Provide the [x, y] coordinate of the cell's center where the given text is located.  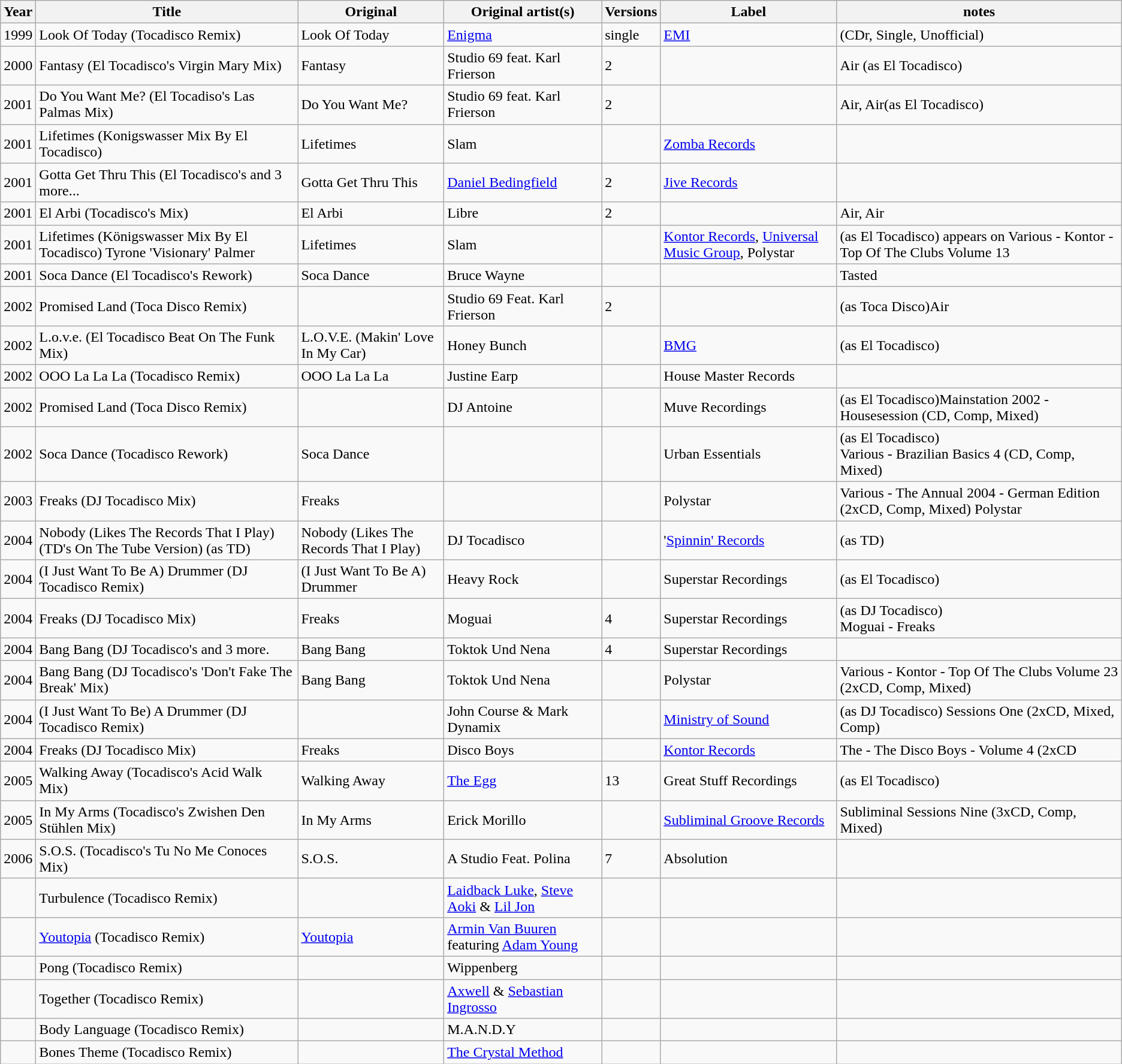
(as El Tocadisco) appears on Various - Kontor - Top Of The Clubs Volume 13 [979, 245]
Heavy Rock [523, 579]
single [631, 35]
A Studio Feat. Polina [523, 858]
Nobody (Likes The Records That I Play) (TD's On The Tube Version) (as TD) [167, 541]
Absolution [749, 858]
House Master Records [749, 376]
L.o.v.e. (El Tocadisco Beat On The Funk Mix) [167, 345]
In My Arms [371, 820]
Moguai [523, 619]
2003 [18, 501]
Youtopia (Tocadisco Remix) [167, 936]
Look Of Today [371, 35]
The - The Disco Boys - Volume 4 (2xCD [979, 750]
Tasted [979, 275]
Libre [523, 213]
Subliminal Groove Records [749, 820]
(as El Tocadisco)Various - Brazilian Basics 4 (CD, Comp, Mixed) [979, 454]
Body Language (Tocadisco Remix) [167, 1030]
(as DJ Tocadisco) Sessions One (2xCD, Mixed, Comp) [979, 719]
Do You Want Me? [371, 104]
OOO La La La (Tocadisco Remix) [167, 376]
El Arbi (Tocadisco's Mix) [167, 213]
Youtopia [371, 936]
7 [631, 858]
(as Toca Disco)Air [979, 306]
The Egg [523, 780]
Laidback Luke, Steve Aoki & Lil Jon [523, 898]
Fantasy (El Tocadisco's Virgin Mary Mix) [167, 66]
The Crystal Method [523, 1053]
John Course & Mark Dynamix [523, 719]
S.O.S. (Tocadisco's Tu No Me Conoces Mix) [167, 858]
Nobody (Likes The Records That I Play) [371, 541]
OOO La La La [371, 376]
Air (as El Tocadisco) [979, 66]
Versions [631, 12]
Original artist(s) [523, 12]
notes [979, 12]
Together (Tocadisco Remix) [167, 999]
Gotta Get Thru This (El Tocadisco's and 3 more... [167, 182]
Justine Earp [523, 376]
Walking Away (Tocadisco's Acid Walk Mix) [167, 780]
Original [371, 12]
Zomba Records [749, 144]
(as TD) [979, 541]
Daniel Bedingfield [523, 182]
1999 [18, 35]
Do You Want Me? (El Tocadiso's Las Palmas Mix) [167, 104]
El Arbi [371, 213]
Bang Bang (DJ Tocadisco's and 3 more. [167, 649]
Lifetimes (Konigswasser Mix By El Tocadisco) [167, 144]
In My Arms (Tocadisco's Zwishen Den Stühlen Mix) [167, 820]
L.O.V.E. (Makin' Love In My Car) [371, 345]
'Spinnin' Records [749, 541]
M.A.N.D.Y [523, 1030]
Soca Dance (Tocadisco Rework) [167, 454]
DJ Antoine [523, 406]
Bang Bang (DJ Tocadisco's 'Don't Fake The Break' Mix) [167, 680]
Muve Recordings [749, 406]
Fantasy [371, 66]
(I Just Want To Be A) Drummer (DJ Tocadisco Remix) [167, 579]
Armin Van Buuren featuring Adam Young [523, 936]
DJ Tocadisco [523, 541]
Kontor Records [749, 750]
Air, Air(as El Tocadisco) [979, 104]
(I Just Want To Be) A Drummer (DJ Tocadisco Remix) [167, 719]
Various - Kontor - Top Of The Clubs Volume 23 (2xCD, Comp, Mixed) [979, 680]
Bruce Wayne [523, 275]
Label [749, 12]
2006 [18, 858]
Studio 69 Feat. Karl Frierson [523, 306]
Various - The Annual 2004 - German Edition (2xCD, Comp, Mixed) Polystar [979, 501]
Walking Away [371, 780]
Gotta Get Thru This [371, 182]
EMI [749, 35]
Axwell & Sebastian Ingrosso [523, 999]
Air, Air [979, 213]
(as El Tocadisco)Mainstation 2002 - Housesession (CD, Comp, Mixed) [979, 406]
Enigma [523, 35]
Year [18, 12]
Soca Dance (El Tocadisco's Rework) [167, 275]
Turbulence (Tocadisco Remix) [167, 898]
(CDr, Single, Unofficial) [979, 35]
13 [631, 780]
Honey Bunch [523, 345]
Erick Morillo [523, 820]
Lifetimes (Königswasser Mix By El Tocadisco) Tyrone 'Visionary' Palmer [167, 245]
(I Just Want To Be A) Drummer [371, 579]
Ministry of Sound [749, 719]
Look Of Today (Tocadisco Remix) [167, 35]
Disco Boys [523, 750]
Pong (Tocadisco Remix) [167, 967]
Wippenberg [523, 967]
Great Stuff Recordings [749, 780]
Urban Essentials [749, 454]
(as DJ Tocadisco)Moguai - Freaks [979, 619]
Jive Records [749, 182]
2000 [18, 66]
Kontor Records, Universal Music Group, Polystar [749, 245]
Subliminal Sessions Nine (3xCD, Comp, Mixed) [979, 820]
Bones Theme (Tocadisco Remix) [167, 1053]
S.O.S. [371, 858]
Title [167, 12]
BMG [749, 345]
